Find where the given text appears and provide that cell's center as [x, y] coordinate. 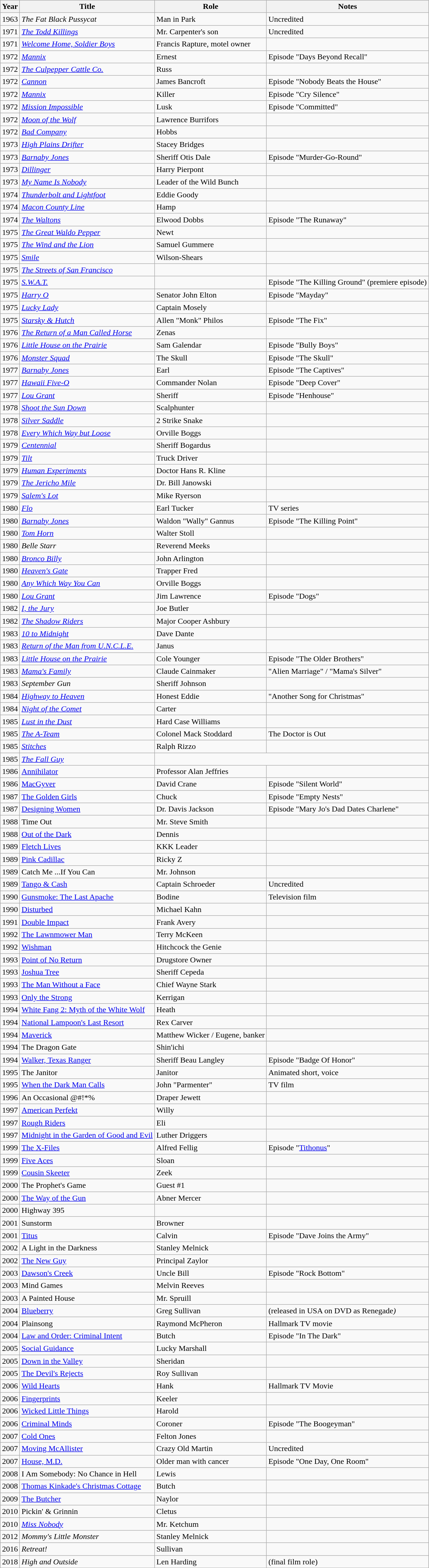
Claude Cainmaker [211, 671]
Heaven's Gate [87, 571]
Plainsong [87, 1323]
Mr. Ketchum [211, 1524]
Harold [211, 1411]
Killer [211, 94]
Felton Jones [211, 1436]
2 Strike Snake [211, 420]
Tango & Cash [87, 884]
Return of the Man from U.N.C.L.E. [87, 646]
Guest #1 [211, 1185]
Leader of the Wild Bunch [211, 182]
Joe Butler [211, 609]
Eli [211, 1123]
Francis Rapture, motel owner [211, 44]
Scalphunter [211, 408]
Thomas Kinkade's Christmas Cottage [87, 1486]
An Occasional @#!*% [87, 1098]
Down in the Valley [87, 1361]
The Doctor is Out [348, 734]
Mike Ryerson [211, 496]
Centennial [87, 445]
Flo [87, 508]
House, M.D. [87, 1461]
Fletch Lives [87, 847]
Cole Younger [211, 659]
Carter [211, 709]
Mama's Family [87, 671]
Miss Nobody [87, 1524]
Highway 395 [87, 1211]
Designing Women [87, 809]
The Jericho Mile [87, 483]
The Fall Guy [87, 759]
American Perfekt [87, 1110]
The Lawnmower Man [87, 934]
Harry O [87, 295]
Moon of the Wolf [87, 119]
Samuel Gummere [211, 245]
High and Outside [87, 1561]
The Devil's Rejects [87, 1374]
Macon County Line [87, 207]
Chuck [211, 797]
Tilt [87, 458]
The Dragon Gate [87, 1047]
Sloan [211, 1160]
Colonel Mack Stoddard [211, 734]
Animated short, voice [348, 1072]
Mind Games [87, 1286]
Episode "The Fix" [348, 320]
Mr. Johnson [211, 872]
Elwood Dobbs [211, 220]
Captain Mosely [211, 307]
Episode "The Older Brothers" [348, 659]
Allen "Monk" Philos [211, 320]
Sullivan [211, 1549]
Waldon "Wally" Gannus [211, 521]
Episode "The Killing Point" [348, 521]
Human Experiments [87, 470]
Rough Riders [87, 1123]
Episode "Dogs" [348, 596]
National Lampoon's Last Resort [87, 1022]
Michael Kahn [211, 909]
The Prophet's Game [87, 1185]
Disturbed [87, 909]
Russ [211, 69]
Alfred Fellig [211, 1148]
Naylor [211, 1499]
Mr. Carpenter's son [211, 32]
Criminal Minds [87, 1424]
Coroner [211, 1424]
Drugstore Owner [211, 960]
2009 [10, 1499]
Pickin' & Grinnin [87, 1511]
Thunderbolt and Lightfoot [87, 195]
The Shadow Riders [87, 621]
Commander Nolan [211, 383]
Episode "Rock Bottom" [348, 1273]
Uncle Bill [211, 1273]
Silver Saddle [87, 420]
Episode "Henhouse" [348, 395]
Terry McKeen [211, 934]
Cletus [211, 1511]
The Way of the Gun [87, 1198]
Highway to Heaven [87, 696]
Annihilator [87, 772]
Double Impact [87, 922]
Reverend Meeks [211, 546]
Wilson-Shears [211, 257]
The Wind and the Lion [87, 245]
Episode "Murder-Go-Round" [348, 157]
The Golden Girls [87, 797]
Tom Horn [87, 533]
Frank Avery [211, 922]
1996 [10, 1098]
Lawrence Burrifors [211, 119]
Bodine [211, 897]
Television film [348, 897]
Mission Impossible [87, 107]
Social Guidance [87, 1348]
Ernest [211, 57]
Lust in the Dust [87, 721]
The A-Team [87, 734]
Episode "Committed" [348, 107]
Crazy Old Martin [211, 1449]
Keeler [211, 1399]
Hank [211, 1386]
The Janitor [87, 1072]
Janus [211, 646]
Sheriff Otis Dale [211, 157]
Episode "Mayday" [348, 295]
A Light in the Darkness [87, 1248]
John "Parmenter" [211, 1085]
The Butcher [87, 1499]
Episode "Dave Joins the Army" [348, 1236]
Cannon [87, 82]
Sheriff [211, 395]
Chief Wayne Stark [211, 985]
Bronco Billy [87, 558]
10 to Midnight [87, 634]
Fingerprints [87, 1399]
"Another Song for Christmas" [348, 696]
Episode "Silent World" [348, 784]
Moving McAllister [87, 1449]
Ralph Rizzo [211, 746]
Episode "Empty Nests" [348, 797]
Senator John Elton [211, 295]
The New Guy [87, 1261]
The Great Waldo Pepper [87, 232]
Captain Schroeder [211, 884]
Greg Sullivan [211, 1311]
Episode "The Skull" [348, 357]
Sheriff Bogardus [211, 445]
Episode "The Captives" [348, 370]
Raymond McPheron [211, 1323]
September Gun [87, 684]
Hobbs [211, 132]
Kerrigan [211, 997]
Starsky & Hutch [87, 320]
Catch Me ...If You Can [87, 872]
Zenas [211, 332]
David Crane [211, 784]
Point of No Return [87, 960]
White Fang 2: Myth of the White Wolf [87, 1010]
Episode "Badge Of Honor" [348, 1060]
Episode "One Day, One Room" [348, 1461]
Gunsmoke: The Last Apache [87, 897]
Bad Company [87, 132]
Sunstorm [87, 1223]
Len Harding [211, 1561]
Zeek [211, 1173]
Truck Driver [211, 458]
Monster Squad [87, 357]
Only the Strong [87, 997]
Wild Hearts [87, 1386]
Luther Driggers [211, 1135]
"Alien Marriage" / "Mama's Silver" [348, 671]
Willy [211, 1110]
Hamp [211, 207]
Episode "The Runaway" [348, 220]
Man in Park [211, 19]
The Man Without a Face [87, 985]
Browner [211, 1223]
Stacey Bridges [211, 144]
1963 [10, 19]
Cold Ones [87, 1436]
Jim Lawrence [211, 596]
Sheriff Cepeda [211, 972]
2018 [10, 1561]
Calvin [211, 1236]
Heath [211, 1010]
Sheriff Johnson [211, 684]
Walker, Texas Ranger [87, 1060]
S.W.A.T. [87, 282]
Newt [211, 232]
Smile [87, 257]
Shin'ichi [211, 1047]
Notes [348, 7]
My Name Is Nobody [87, 182]
1991 [10, 922]
TV series [348, 508]
Midnight in the Garden of Good and Evil [87, 1135]
High Plains Drifter [87, 144]
Shoot the Sun Down [87, 408]
Lewis [211, 1474]
Matthew Wicker / Eugene, banker [211, 1035]
Title [87, 7]
Honest Eddie [211, 696]
TV film [348, 1085]
Sheriff Beau Langley [211, 1060]
Retreat! [87, 1549]
Melvin Reeves [211, 1286]
Role [211, 7]
Dave Dante [211, 634]
Janitor [211, 1072]
Hallmark TV movie [348, 1323]
Episode "Nobody Beats the House" [348, 82]
Earl Tucker [211, 508]
James Bancroft [211, 82]
Dawson's Creek [87, 1273]
Professor Alan Jeffries [211, 772]
Doctor Hans R. Kline [211, 470]
Stitches [87, 746]
I Am Somebody: No Chance in Hell [87, 1474]
Night of the Comet [87, 709]
Older man with cancer [211, 1461]
Mr. Spruill [211, 1298]
Out of the Dark [87, 834]
Five Aces [87, 1160]
Joshua Tree [87, 972]
Sheridan [211, 1361]
Episode "Tithonus" [348, 1148]
Ricky Z [211, 859]
Any Which Way You Can [87, 584]
Episode "In The Dark" [348, 1336]
A Painted House [87, 1298]
Episode "Days Beyond Recall" [348, 57]
Episode "Deep Cover" [348, 383]
John Arlington [211, 558]
Draper Jewett [211, 1098]
Major Cooper Ashbury [211, 621]
Year [10, 7]
2012 [10, 1536]
Eddie Goody [211, 195]
Roy Sullivan [211, 1374]
Sam Galendar [211, 345]
The Return of a Man Called Horse [87, 332]
When the Dark Man Calls [87, 1085]
Dillinger [87, 170]
Belle Starr [87, 546]
Principal Zaylor [211, 1261]
MacGyver [87, 784]
2016 [10, 1549]
Lusk [211, 107]
Wishman [87, 947]
Lucky Lady [87, 307]
Episode "Bully Boys" [348, 345]
Pink Cadillac [87, 859]
Trapper Fred [211, 571]
Abner Mercer [211, 1198]
Law and Order: Criminal Intent [87, 1336]
Cousin Skeeter [87, 1173]
Hard Case Williams [211, 721]
Rex Carver [211, 1022]
Blueberry [87, 1311]
Hitchcock the Genie [211, 947]
The Waltons [87, 220]
The Fat Black Pussycat [87, 19]
(final film role) [348, 1561]
Episode "The Boogeyman" [348, 1424]
Titus [87, 1236]
Welcome Home, Soldier Boys [87, 44]
Hawaii Five-O [87, 383]
Harry Pierpont [211, 170]
Episode "Mary Jo's Dad Dates Charlene" [348, 809]
Wicked Little Things [87, 1411]
Dennis [211, 834]
Dr. Bill Janowski [211, 483]
Maverick [87, 1035]
KKK Leader [211, 847]
The Streets of San Francisco [87, 270]
Episode "The Killing Ground" (premiere episode) [348, 282]
Dr. Davis Jackson [211, 809]
The Culpepper Cattle Co. [87, 69]
Every Which Way but Loose [87, 433]
Mr. Steve Smith [211, 822]
The Todd Killings [87, 32]
Episode "Cry Silence" [348, 94]
Earl [211, 370]
Lucky Marshall [211, 1348]
Salem's Lot [87, 496]
Walter Stoll [211, 533]
The X-Files [87, 1148]
(released in USA on DVD as Renegade) [348, 1311]
The Skull [211, 357]
Hallmark TV Movie [348, 1386]
Mommy's Little Monster [87, 1536]
I, the Jury [87, 609]
Time Out [87, 822]
